Scan for the cell matching the given text and deliver its (x, y) coordinate at center. 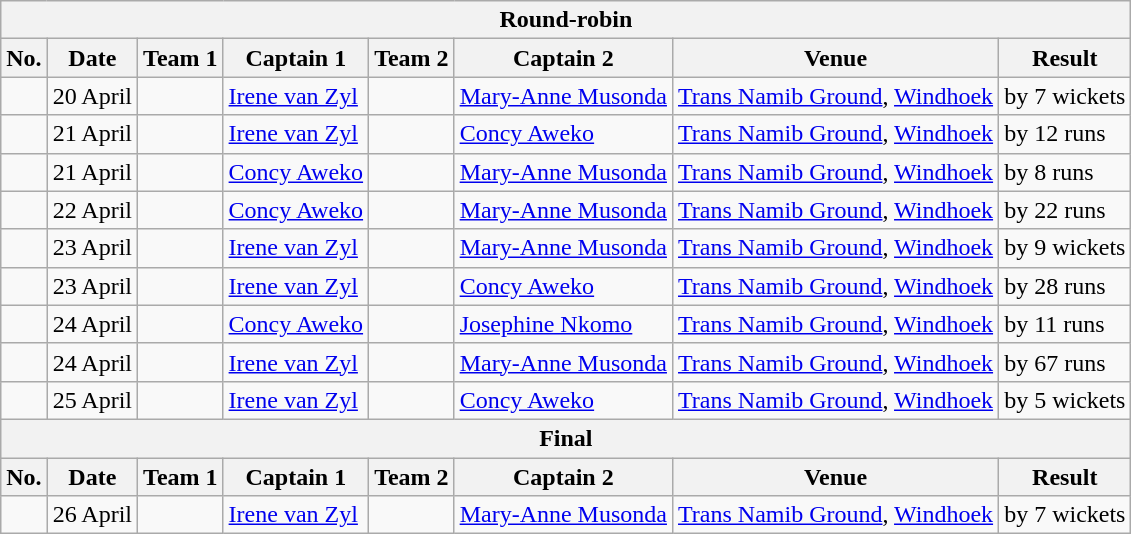
by 22 runs (1065, 210)
by 67 runs (1065, 362)
25 April (92, 400)
20 April (92, 96)
by 8 runs (1065, 172)
26 April (92, 515)
by 9 wickets (1065, 248)
by 5 wickets (1065, 400)
Josephine Nkomo (563, 324)
by 28 runs (1065, 286)
by 12 runs (1065, 134)
Round-robin (566, 20)
Final (566, 438)
by 11 runs (1065, 324)
22 April (92, 210)
